Provide the (x, y) coordinate of the cell's center where the given text is located.  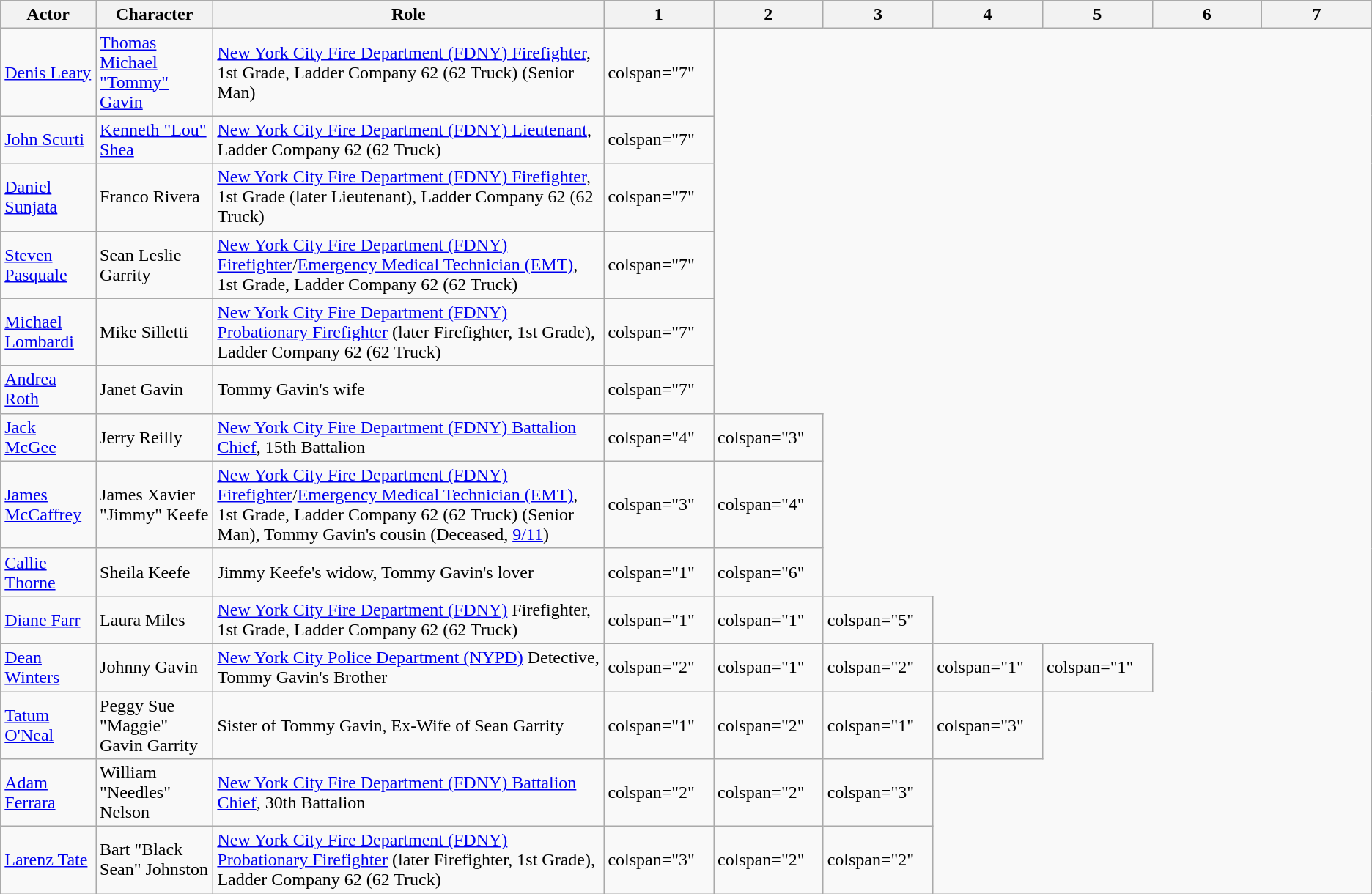
Diane Farr (48, 620)
Larenz Tate (48, 860)
Character (155, 15)
New York City Fire Department (FDNY) Battalion Chief, 30th Battalion (409, 793)
James Xavier "Jimmy" Keefe (155, 504)
Role (409, 15)
colspan="5" (878, 620)
7 (1317, 15)
Dean Winters (48, 667)
Denis Leary (48, 72)
Bart "Black Sean" Johnston (155, 860)
2 (769, 15)
Peggy Sue "Maggie" Gavin Garrity (155, 725)
Janet Gavin (155, 390)
Tatum O'Neal (48, 725)
New York City Fire Department (FDNY) Lieutenant, Ladder Company 62 (62 Truck) (409, 139)
5 (1097, 15)
Franco Rivera (155, 197)
Jimmy Keefe's widow, Tommy Gavin's lover (409, 572)
Tommy Gavin's wife (409, 390)
New York City Fire Department (FDNY) Firefighter/Emergency Medical Technician (EMT), 1st Grade, Ladder Company 62 (62 Truck) (409, 265)
Jack McGee (48, 437)
Michael Lombardi (48, 332)
3 (878, 15)
New York City Fire Department (FDNY) Firefighter, 1st Grade, Ladder Company 62 (62 Truck) (409, 620)
Thomas Michael "Tommy" Gavin (155, 72)
Kenneth "Lou" Shea (155, 139)
James McCaffrey (48, 504)
New York City Fire Department (FDNY) Firefighter, 1st Grade, Ladder Company 62 (62 Truck) (Senior Man) (409, 72)
1 (659, 15)
Johnny Gavin (155, 667)
Actor (48, 15)
Steven Pasquale (48, 265)
Adam Ferrara (48, 793)
New York City Fire Department (FDNY) Battalion Chief, 15th Battalion (409, 437)
Laura Miles (155, 620)
New York City Fire Department (FDNY) Firefighter, 1st Grade (later Lieutenant), Ladder Company 62 (62 Truck) (409, 197)
colspan="6" (769, 572)
6 (1207, 15)
Andrea Roth (48, 390)
Mike Silletti (155, 332)
John Scurti (48, 139)
Sheila Keefe (155, 572)
William "Needles" Nelson (155, 793)
Callie Thorne (48, 572)
4 (988, 15)
Jerry Reilly (155, 437)
Daniel Sunjata (48, 197)
Sean Leslie Garrity (155, 265)
Sister of Tommy Gavin, Ex-Wife of Sean Garrity (409, 725)
New York City Police Department (NYPD) Detective, Tommy Gavin's Brother (409, 667)
